Output the (X, Y) coordinate of the center of the cell containing the given text.  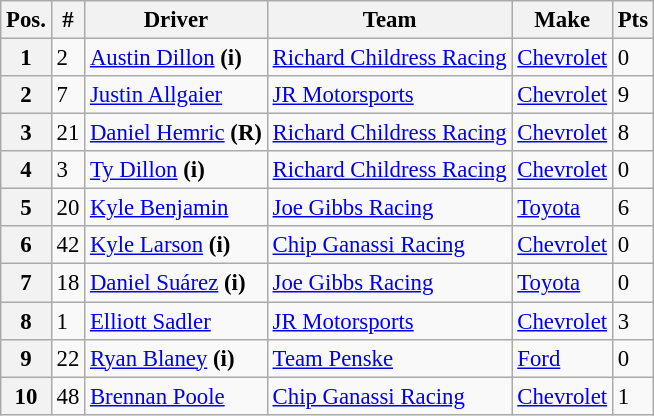
4 (26, 170)
Team (390, 20)
20 (68, 208)
# (68, 20)
Elliott Sadler (176, 321)
Kyle Benjamin (176, 208)
18 (68, 283)
Make (562, 20)
Brennan Poole (176, 396)
48 (68, 396)
Team Penske (390, 358)
Ryan Blaney (i) (176, 358)
Driver (176, 20)
Austin Dillon (i) (176, 58)
Justin Allgaier (176, 95)
Pts (632, 20)
5 (26, 208)
21 (68, 133)
Daniel Hemric (R) (176, 133)
Ford (562, 358)
Daniel Suárez (i) (176, 283)
42 (68, 245)
Kyle Larson (i) (176, 245)
Ty Dillon (i) (176, 170)
Pos. (26, 20)
10 (26, 396)
22 (68, 358)
